For the text-containing cell, return its midpoint in [x, y] coordinate format. 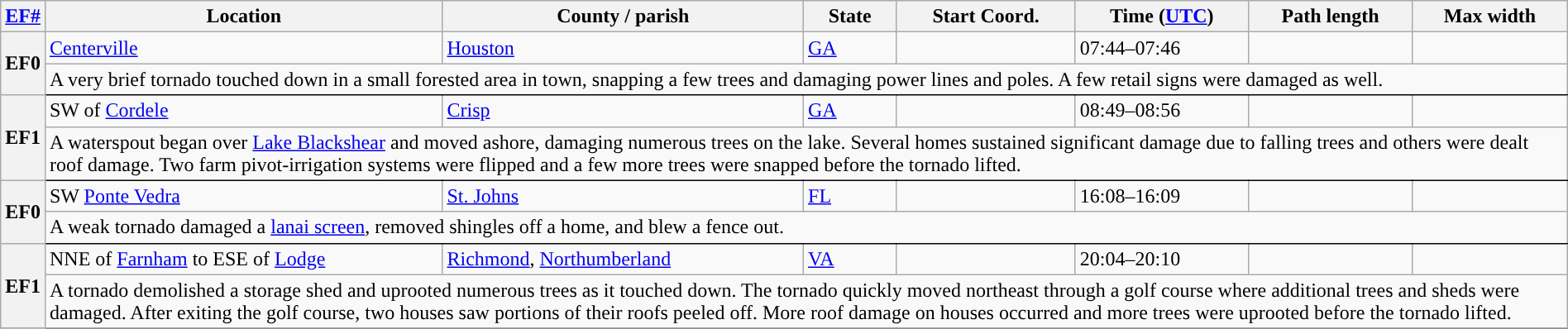
SW of Cordele [243, 111]
Time (UTC) [1161, 17]
NNE of Farnham to ESE of Lodge [243, 259]
St. Johns [624, 196]
EF# [23, 17]
State [850, 17]
FL [850, 196]
Crisp [624, 111]
VA [850, 259]
08:49–08:56 [1161, 111]
Path length [1330, 17]
Centerville [243, 48]
County / parish [624, 17]
Max width [1490, 17]
SW Ponte Vedra [243, 196]
Start Coord. [986, 17]
Houston [624, 48]
A weak tornado damaged a lanai screen, removed shingles off a home, and blew a fence out. [806, 227]
16:08–16:09 [1161, 196]
07:44–07:46 [1161, 48]
Location [243, 17]
20:04–20:10 [1161, 259]
Richmond, Northumberland [624, 259]
